Return the (X, Y) coordinate for the center point of the cell that contains the specified text.  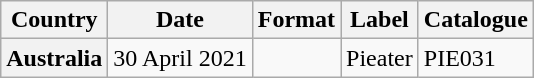
Date (180, 20)
PIE031 (476, 58)
Australia (54, 58)
Format (296, 20)
30 April 2021 (180, 58)
Country (54, 20)
Pieater (380, 58)
Catalogue (476, 20)
Label (380, 20)
